Detect which cell encompasses the target text, then output its [X, Y] center coordinate. 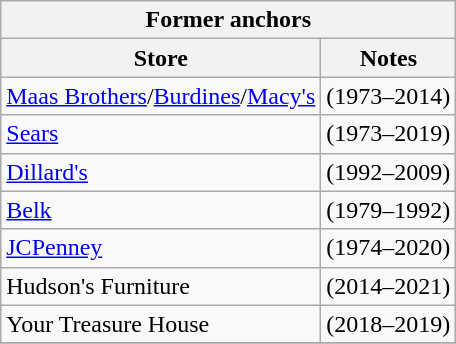
(1974–2020) [388, 248]
(1973–2014) [388, 96]
Hudson's Furniture [161, 286]
(2014–2021) [388, 286]
(1973–2019) [388, 134]
JCPenney [161, 248]
Store [161, 58]
Sears [161, 134]
Notes [388, 58]
Former anchors [228, 20]
(1992–2009) [388, 172]
Dillard's [161, 172]
(2018–2019) [388, 324]
Your Treasure House [161, 324]
Belk [161, 210]
(1979–1992) [388, 210]
Maas Brothers/Burdines/Macy's [161, 96]
